Search for the cell housing the specified text and yield its (x, y) center coordinate. 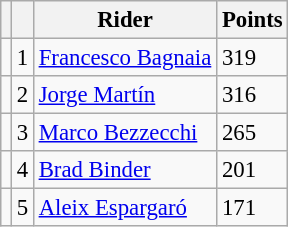
4 (22, 170)
316 (252, 95)
1 (22, 58)
319 (252, 58)
Aleix Espargaró (124, 208)
Marco Bezzecchi (124, 133)
3 (22, 133)
171 (252, 208)
Jorge Martín (124, 95)
Brad Binder (124, 170)
265 (252, 133)
5 (22, 208)
201 (252, 170)
Points (252, 20)
2 (22, 95)
Rider (124, 20)
Francesco Bagnaia (124, 58)
